Detect which cell encompasses the target text, then output its (x, y) center coordinate. 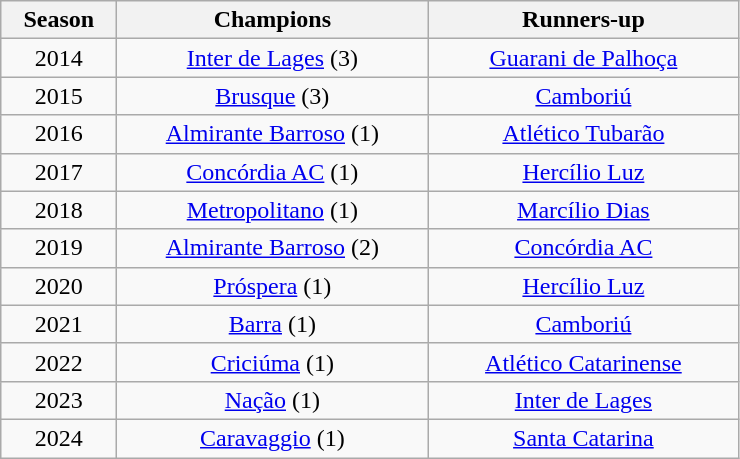
Brusque (3) (272, 96)
2014 (59, 58)
2022 (59, 362)
Santa Catarina (584, 438)
Almirante Barroso (1) (272, 134)
2021 (59, 324)
Almirante Barroso (2) (272, 248)
Champions (272, 20)
Season (59, 20)
2017 (59, 172)
2020 (59, 286)
2024 (59, 438)
Caravaggio (1) (272, 438)
Criciúma (1) (272, 362)
Atlético Tubarão (584, 134)
Barra (1) (272, 324)
Guarani de Palhoça (584, 58)
2023 (59, 400)
Concórdia AC (584, 248)
Inter de Lages (3) (272, 58)
Marcílio Dias (584, 210)
Metropolitano (1) (272, 210)
2018 (59, 210)
Concórdia AC (1) (272, 172)
Runners-up (584, 20)
2016 (59, 134)
2015 (59, 96)
Atlético Catarinense (584, 362)
Inter de Lages (584, 400)
Nação (1) (272, 400)
Próspera (1) (272, 286)
2019 (59, 248)
